Capture the cell that displays the provided text and extract its [X, Y] central coordinate. 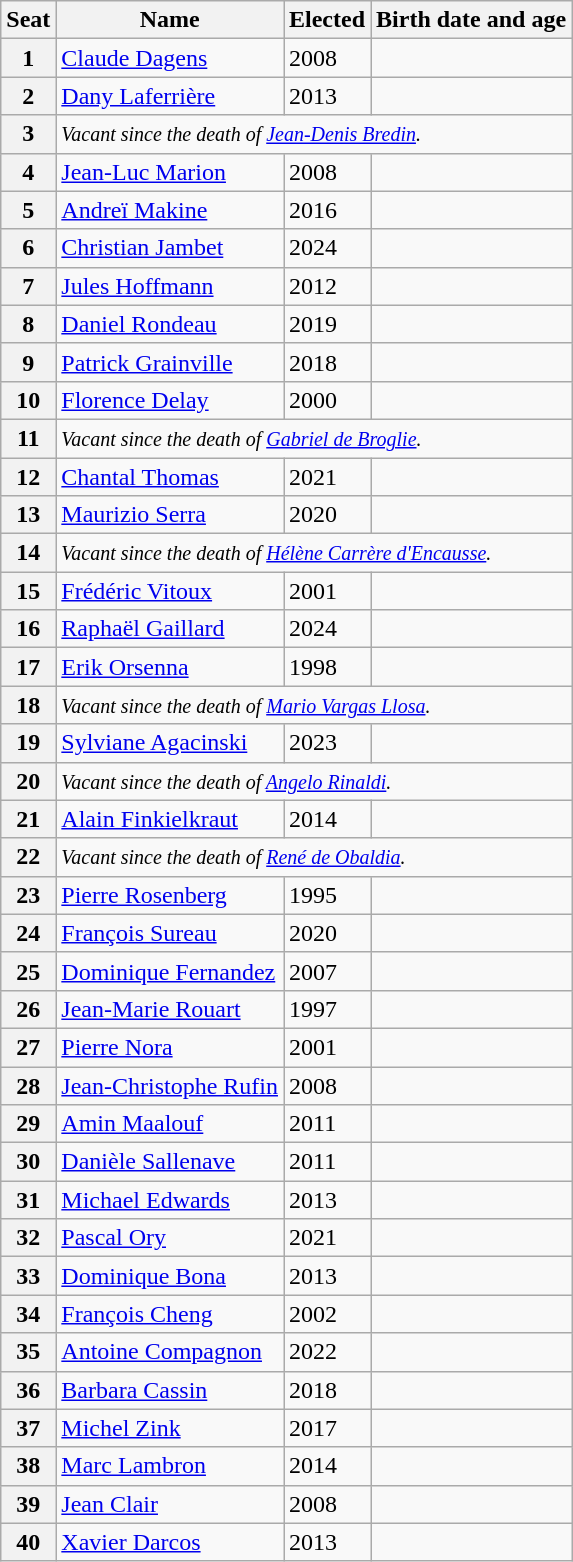
Claude Dagens [170, 58]
Andreï Makine [170, 210]
Maurizio Serra [170, 515]
19 [28, 743]
Xavier Darcos [170, 1542]
Name [170, 20]
Elected [328, 20]
12 [28, 477]
2023 [328, 743]
Danièle Sallenave [170, 1162]
Amin Maalouf [170, 1124]
1997 [328, 1009]
Jules Hoffmann [170, 286]
Marc Lambron [170, 1466]
7 [28, 286]
22 [28, 857]
8 [28, 324]
Florence Delay [170, 400]
Barbara Cassin [170, 1390]
20 [28, 781]
24 [28, 933]
38 [28, 1466]
Vacant since the death of Gabriel de Broglie. [314, 438]
29 [28, 1124]
Michel Zink [170, 1428]
18 [28, 705]
34 [28, 1314]
5 [28, 210]
9 [28, 362]
13 [28, 515]
2007 [328, 971]
Pierre Rosenberg [170, 895]
1 [28, 58]
Vacant since the death of René de Obaldia. [314, 857]
2016 [328, 210]
Frédéric Vitoux [170, 591]
39 [28, 1504]
6 [28, 248]
François Sureau [170, 933]
Christian Jambet [170, 248]
16 [28, 629]
21 [28, 819]
32 [28, 1238]
15 [28, 591]
2019 [328, 324]
Erik Orsenna [170, 667]
Jean-Marie Rouart [170, 1009]
1998 [328, 667]
28 [28, 1085]
1995 [328, 895]
40 [28, 1542]
14 [28, 553]
30 [28, 1162]
2002 [328, 1314]
4 [28, 172]
Chantal Thomas [170, 477]
Daniel Rondeau [170, 324]
Patrick Grainville [170, 362]
11 [28, 438]
26 [28, 1009]
Jean-Christophe Rufin [170, 1085]
2022 [328, 1352]
Antoine Compagnon [170, 1352]
Alain Finkielkraut [170, 819]
25 [28, 971]
Dominique Fernandez [170, 971]
23 [28, 895]
35 [28, 1352]
Pascal Ory [170, 1238]
Vacant since the death of Hélène Carrère d'Encausse. [314, 553]
2012 [328, 286]
36 [28, 1390]
François Cheng [170, 1314]
Michael Edwards [170, 1200]
17 [28, 667]
37 [28, 1428]
2 [28, 96]
Birth date and age [472, 20]
2000 [328, 400]
Jean-Luc Marion [170, 172]
3 [28, 134]
Pierre Nora [170, 1047]
27 [28, 1047]
Sylviane Agacinski [170, 743]
2017 [328, 1428]
Seat [28, 20]
33 [28, 1276]
Jean Clair [170, 1504]
10 [28, 400]
Dany Laferrière [170, 96]
Vacant since the death of Jean-Denis Bredin. [314, 134]
Dominique Bona [170, 1276]
31 [28, 1200]
Raphaël Gaillard [170, 629]
Vacant since the death of Angelo Rinaldi. [314, 781]
Vacant since the death of Mario Vargas Llosa. [314, 705]
